Extract the (x, y) coordinate from the center of the cell holding the provided text.  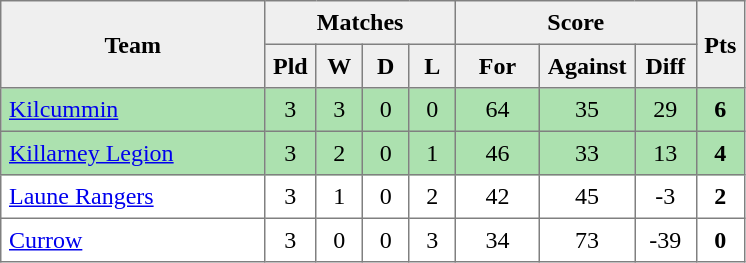
-39 (666, 240)
4 (720, 153)
D (385, 66)
Pts (720, 44)
L (432, 66)
46 (497, 153)
6 (720, 110)
Killarney Legion (133, 153)
-3 (666, 197)
Diff (666, 66)
Currow (133, 240)
33 (586, 153)
Team (133, 44)
Kilcummin (133, 110)
64 (497, 110)
34 (497, 240)
13 (666, 153)
W (339, 66)
Against (586, 66)
For (497, 66)
42 (497, 197)
Laune Rangers (133, 197)
73 (586, 240)
Score (576, 23)
45 (586, 197)
35 (586, 110)
Pld (290, 66)
Matches (360, 23)
29 (666, 110)
